Output the (x, y) coordinate of the center of the cell containing the given text.  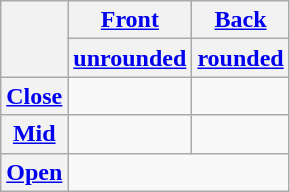
Back (240, 20)
Mid (34, 134)
Front (130, 20)
rounded (240, 58)
Open (34, 172)
Close (34, 96)
unrounded (130, 58)
